Pinpoint the cell where the given text exists, returning its [X, Y] midpoint coordinate. 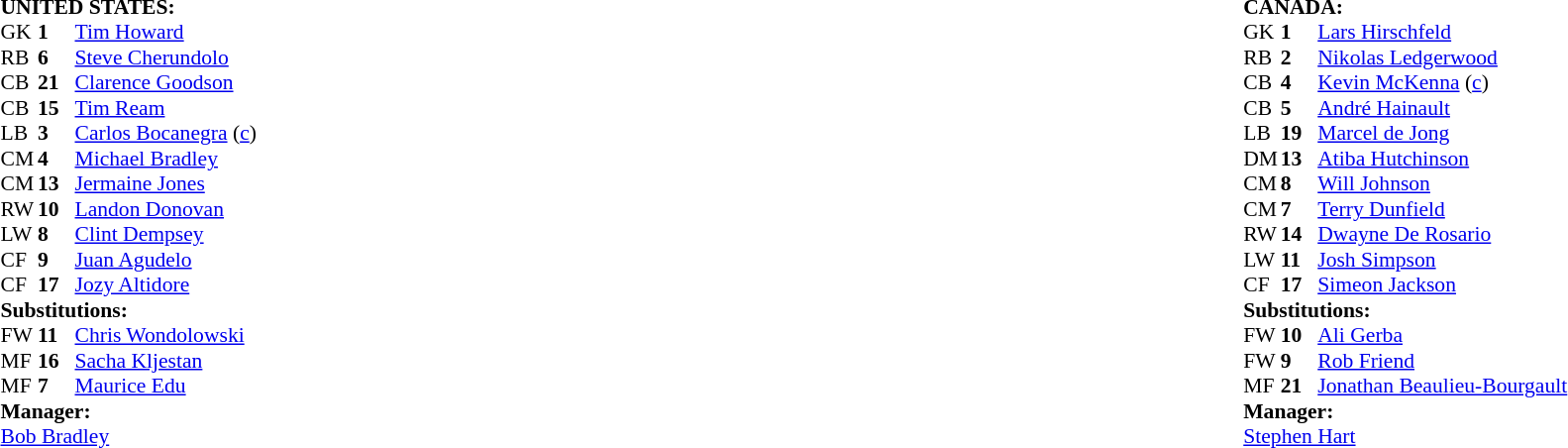
Simeon Jackson [1442, 284]
Chris Wondolowski [166, 336]
Clarence Goodson [166, 82]
Jozy Altidore [166, 284]
Ali Gerba [1442, 336]
Terry Dunfield [1442, 209]
Sacha Kljestan [166, 361]
Josh Simpson [1442, 260]
Tim Ream [166, 108]
Dwayne De Rosario [1442, 235]
Michael Bradley [166, 159]
Maurice Edu [166, 386]
Landon Donovan [166, 209]
Rob Friend [1442, 361]
Carlos Bocanegra (c) [166, 134]
5 [1300, 108]
Steve Cherundolo [166, 57]
Clint Dempsey [166, 235]
Marcel de Jong [1442, 134]
6 [56, 57]
Lars Hirschfeld [1442, 33]
15 [56, 108]
16 [56, 361]
Will Johnson [1442, 183]
3 [56, 134]
Jermaine Jones [166, 183]
14 [1300, 235]
Kevin McKenna (c) [1442, 82]
Juan Agudelo [166, 260]
19 [1300, 134]
2 [1300, 57]
Nikolas Ledgerwood [1442, 57]
Jonathan Beaulieu-Bourgault [1442, 386]
Tim Howard [166, 33]
Atiba Hutchinson [1442, 159]
André Hainault [1442, 108]
DM [1262, 159]
